Determine the (x, y) coordinate at the center of the cell enclosing the given text.  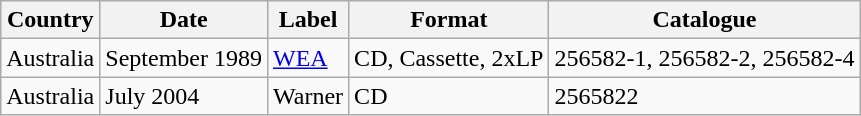
Catalogue (704, 20)
256582-1, 256582-2, 256582-4 (704, 58)
Label (308, 20)
2565822 (704, 96)
CD, Cassette, 2xLP (449, 58)
CD (449, 96)
Date (184, 20)
July 2004 (184, 96)
Format (449, 20)
WEA (308, 58)
Country (50, 20)
Warner (308, 96)
September 1989 (184, 58)
